Output the (x, y) coordinate of the center of the cell containing the given text.  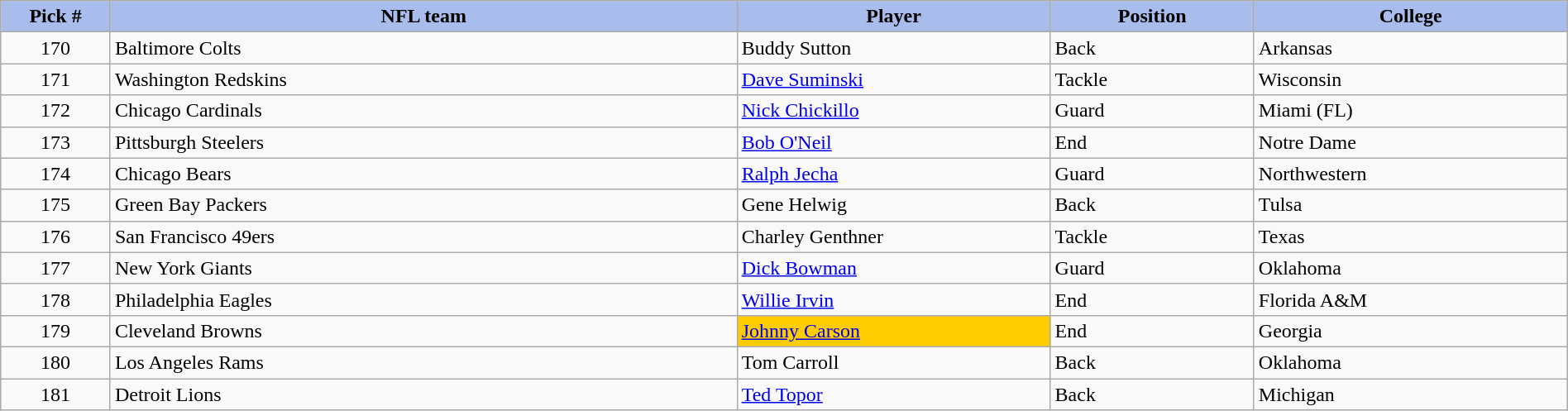
San Francisco 49ers (423, 237)
NFL team (423, 17)
Detroit Lions (423, 394)
174 (56, 174)
Gene Helwig (893, 205)
Baltimore Colts (423, 48)
New York Giants (423, 268)
Philadelphia Eagles (423, 299)
Ralph Jecha (893, 174)
Bob O'Neil (893, 142)
Pittsburgh Steelers (423, 142)
Charley Genthner (893, 237)
181 (56, 394)
Tom Carroll (893, 362)
Chicago Cardinals (423, 111)
Dick Bowman (893, 268)
175 (56, 205)
Northwestern (1411, 174)
Miami (FL) (1411, 111)
Michigan (1411, 394)
Willie Irvin (893, 299)
Pick # (56, 17)
Wisconsin (1411, 79)
Ted Topor (893, 394)
171 (56, 79)
Dave Suminski (893, 79)
180 (56, 362)
179 (56, 331)
Arkansas (1411, 48)
Notre Dame (1411, 142)
178 (56, 299)
176 (56, 237)
Player (893, 17)
Buddy Sutton (893, 48)
172 (56, 111)
Florida A&M (1411, 299)
173 (56, 142)
Washington Redskins (423, 79)
Cleveland Browns (423, 331)
Los Angeles Rams (423, 362)
Tulsa (1411, 205)
Position (1152, 17)
Chicago Bears (423, 174)
Georgia (1411, 331)
Texas (1411, 237)
Johnny Carson (893, 331)
Nick Chickillo (893, 111)
170 (56, 48)
177 (56, 268)
Green Bay Packers (423, 205)
College (1411, 17)
